Return the [x, y] coordinate for the center point of the cell that contains the specified text.  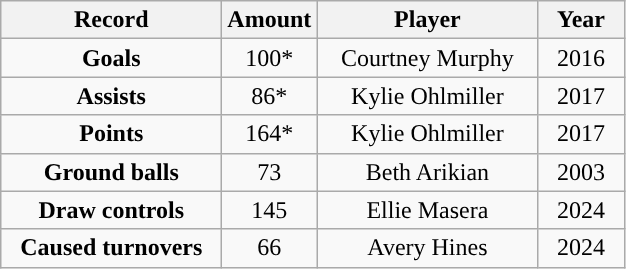
Record [112, 20]
Assists [112, 96]
Ellie Masera [428, 210]
Player [428, 20]
Avery Hines [428, 248]
73 [270, 172]
2016 [581, 58]
Amount [270, 20]
Year [581, 20]
Beth Arikian [428, 172]
145 [270, 210]
2003 [581, 172]
Points [112, 134]
86* [270, 96]
Ground balls [112, 172]
66 [270, 248]
Caused turnovers [112, 248]
Draw controls [112, 210]
100* [270, 58]
Goals [112, 58]
Courtney Murphy [428, 58]
164* [270, 134]
